Locate the cell with the specified text and output its [x, y] center coordinate. 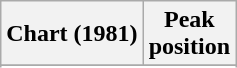
Peakposition [189, 34]
Chart (1981) [72, 34]
